Scan for the cell matching the given text and deliver its (x, y) coordinate at center. 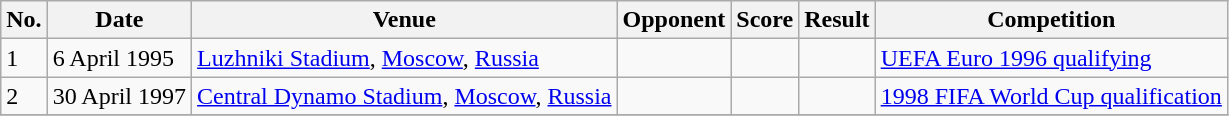
Competition (1051, 20)
30 April 1997 (119, 96)
Result (837, 20)
UEFA Euro 1996 qualifying (1051, 58)
No. (24, 20)
1998 FIFA World Cup qualification (1051, 96)
Date (119, 20)
Score (765, 20)
Luzhniki Stadium, Moscow, Russia (404, 58)
Opponent (674, 20)
Central Dynamo Stadium, Moscow, Russia (404, 96)
1 (24, 58)
6 April 1995 (119, 58)
Venue (404, 20)
2 (24, 96)
